Search for the cell housing the specified text and yield its (x, y) center coordinate. 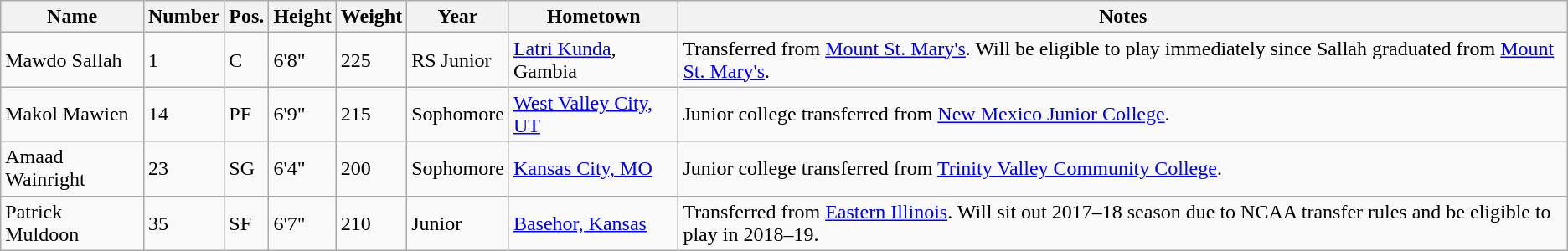
Junior (458, 223)
225 (371, 60)
Notes (1122, 17)
6'9" (302, 114)
Patrick Muldoon (72, 223)
Basehor, Kansas (593, 223)
Amaad Wainright (72, 169)
14 (183, 114)
210 (371, 223)
Kansas City, MO (593, 169)
C (246, 60)
Junior college transferred from Trinity Valley Community College. (1122, 169)
Height (302, 17)
Pos. (246, 17)
1 (183, 60)
Number (183, 17)
RS Junior (458, 60)
Name (72, 17)
Latri Kunda, Gambia (593, 60)
6'4" (302, 169)
Mawdo Sallah (72, 60)
Hometown (593, 17)
215 (371, 114)
West Valley City, UT (593, 114)
Year (458, 17)
Weight (371, 17)
Makol Mawien (72, 114)
PF (246, 114)
Transferred from Mount St. Mary's. Will be eligible to play immediately since Sallah graduated from Mount St. Mary's. (1122, 60)
23 (183, 169)
SG (246, 169)
SF (246, 223)
200 (371, 169)
6'7" (302, 223)
Junior college transferred from New Mexico Junior College. (1122, 114)
Transferred from Eastern Illinois. Will sit out 2017–18 season due to NCAA transfer rules and be eligible to play in 2018–19. (1122, 223)
6'8" (302, 60)
35 (183, 223)
